Return the (X, Y) coordinate for the center point of the cell that contains the specified text.  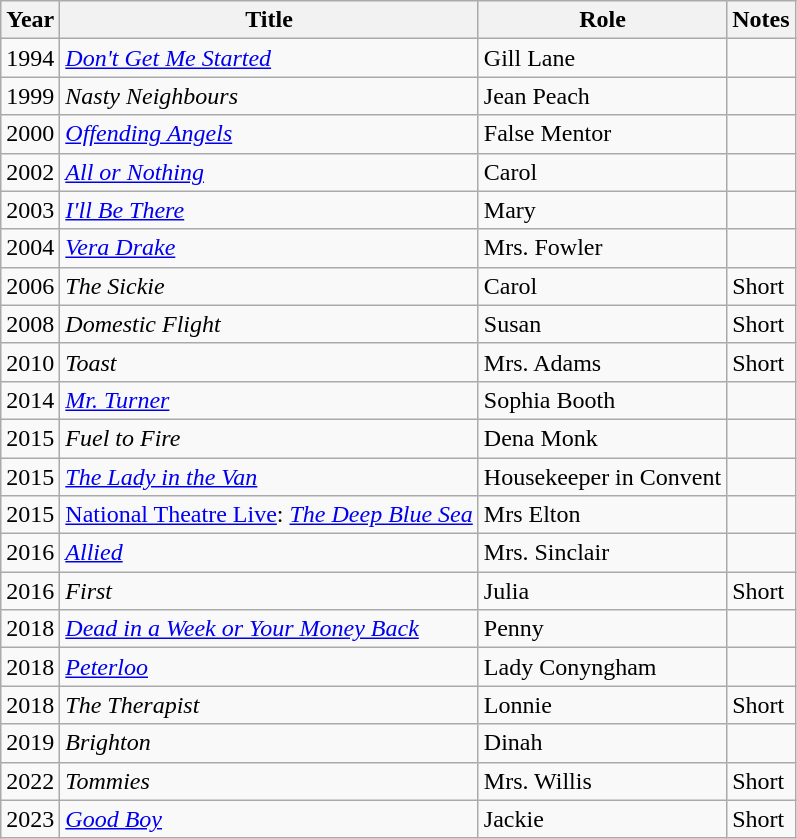
1999 (30, 96)
Vera Drake (269, 248)
Good Boy (269, 819)
Dead in a Week or Your Money Back (269, 629)
Mary (602, 210)
2023 (30, 819)
Julia (602, 591)
Mrs. Fowler (602, 248)
National Theatre Live: The Deep Blue Sea (269, 515)
Jean Peach (602, 96)
Gill Lane (602, 58)
Mr. Turner (269, 400)
Domestic Flight (269, 324)
Role (602, 20)
Susan (602, 324)
Mrs. Sinclair (602, 553)
Sophia Booth (602, 400)
Dinah (602, 743)
2014 (30, 400)
Don't Get Me Started (269, 58)
First (269, 591)
Title (269, 20)
2000 (30, 134)
2003 (30, 210)
Toast (269, 362)
2010 (30, 362)
2002 (30, 172)
2006 (30, 286)
Lady Conyngham (602, 667)
Allied (269, 553)
Dena Monk (602, 438)
Fuel to Fire (269, 438)
Year (30, 20)
1994 (30, 58)
Tommies (269, 781)
2008 (30, 324)
2019 (30, 743)
The Lady in the Van (269, 477)
I'll Be There (269, 210)
Peterloo (269, 667)
Jackie (602, 819)
Housekeeper in Convent (602, 477)
2022 (30, 781)
False Mentor (602, 134)
Mrs. Willis (602, 781)
The Therapist (269, 705)
Lonnie (602, 705)
All or Nothing (269, 172)
Mrs. Adams (602, 362)
Offending Angels (269, 134)
Notes (761, 20)
Penny (602, 629)
Nasty Neighbours (269, 96)
2004 (30, 248)
Brighton (269, 743)
The Sickie (269, 286)
Mrs Elton (602, 515)
